From the cell containing the given text, extract its center point as (X, Y) coordinate. 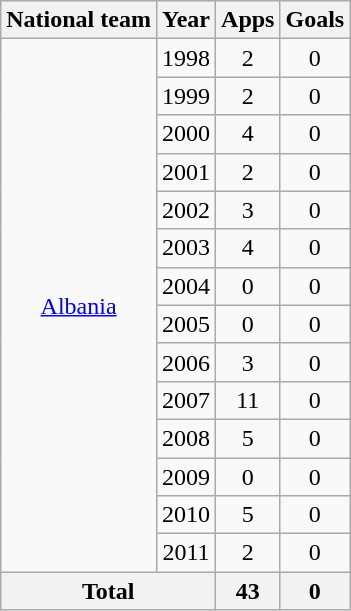
National team (79, 20)
43 (248, 591)
2007 (186, 400)
2006 (186, 362)
2000 (186, 134)
Goals (315, 20)
2003 (186, 248)
Year (186, 20)
2011 (186, 553)
Albania (79, 306)
11 (248, 400)
2004 (186, 286)
2001 (186, 172)
2010 (186, 515)
2002 (186, 210)
2008 (186, 438)
2009 (186, 477)
1999 (186, 96)
2005 (186, 324)
Total (108, 591)
Apps (248, 20)
1998 (186, 58)
